Return the (x, y) coordinate for the center point of the cell that contains the specified text.  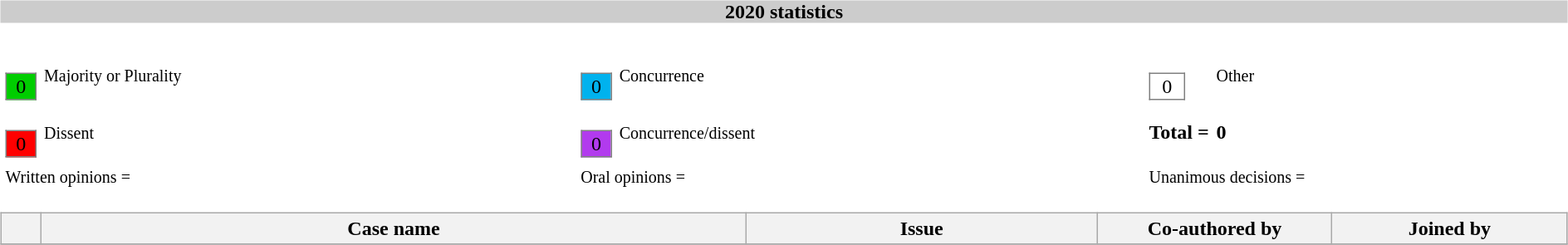
Case name (394, 228)
Unanimous decisions = (1355, 176)
Joined by (1450, 228)
Co-authored by (1214, 228)
Total = (1178, 132)
Concurrence (880, 76)
Issue (922, 228)
Other (1390, 76)
Dissent (309, 132)
Majority or Plurality (309, 76)
2020 statistics (784, 12)
Written opinions = (290, 176)
Oral opinions = (860, 176)
Concurrence/dissent (880, 132)
